Output the [x, y] coordinate of the center of the cell containing the given text.  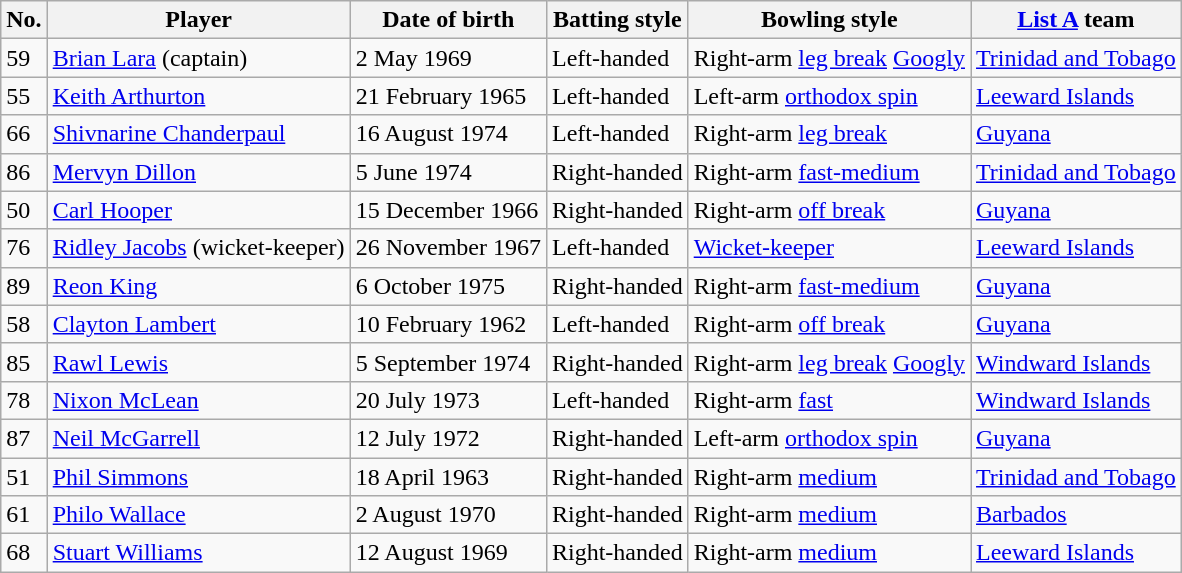
86 [24, 172]
Clayton Lambert [198, 324]
No. [24, 20]
Wicket-keeper [829, 248]
26 November 1967 [448, 248]
58 [24, 324]
2 August 1970 [448, 515]
List A team [1076, 20]
5 June 1974 [448, 172]
89 [24, 286]
61 [24, 515]
Right-arm fast [829, 400]
Reon King [198, 286]
Bowling style [829, 20]
76 [24, 248]
Mervyn Dillon [198, 172]
Philo Wallace [198, 515]
Date of birth [448, 20]
15 December 1966 [448, 210]
12 July 1972 [448, 438]
Ridley Jacobs (wicket-keeper) [198, 248]
55 [24, 96]
16 August 1974 [448, 134]
Phil Simmons [198, 477]
66 [24, 134]
20 July 1973 [448, 400]
Brian Lara (captain) [198, 58]
Nixon McLean [198, 400]
78 [24, 400]
Right-arm leg break [829, 134]
87 [24, 438]
85 [24, 362]
Stuart Williams [198, 553]
Player [198, 20]
10 February 1962 [448, 324]
Keith Arthurton [198, 96]
51 [24, 477]
6 October 1975 [448, 286]
Carl Hooper [198, 210]
12 August 1969 [448, 553]
Rawl Lewis [198, 362]
Batting style [617, 20]
5 September 1974 [448, 362]
2 May 1969 [448, 58]
Barbados [1076, 515]
59 [24, 58]
21 February 1965 [448, 96]
Neil McGarrell [198, 438]
68 [24, 553]
Shivnarine Chanderpaul [198, 134]
50 [24, 210]
18 April 1963 [448, 477]
